From the cell containing the given text, extract its center point as [x, y] coordinate. 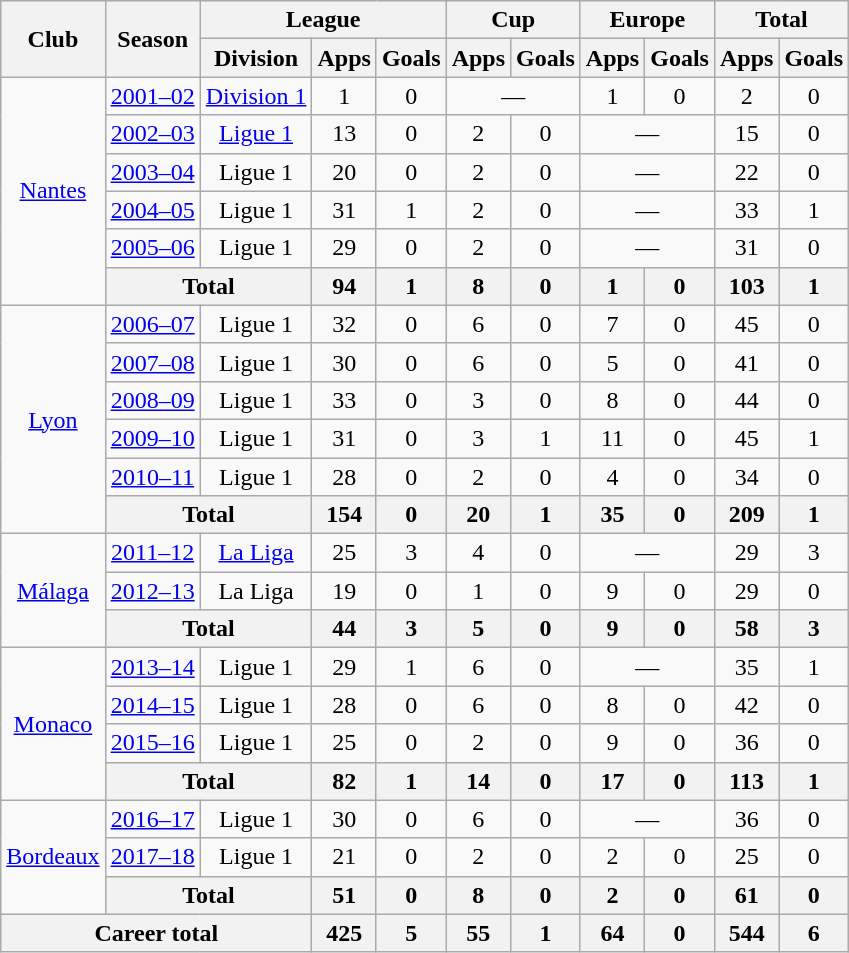
2012–13 [152, 591]
103 [746, 286]
2005–06 [152, 248]
Cup [513, 20]
Club [53, 39]
34 [746, 477]
Monaco [53, 724]
94 [344, 286]
Season [152, 39]
Career total [156, 933]
2001–02 [152, 96]
2007–08 [152, 362]
42 [746, 705]
2016–17 [152, 819]
17 [612, 781]
Nantes [53, 191]
2015–16 [152, 743]
41 [746, 362]
2011–12 [152, 553]
2008–09 [152, 400]
19 [344, 591]
League [323, 20]
2017–18 [152, 857]
2006–07 [152, 324]
544 [746, 933]
2002–03 [152, 134]
2003–04 [152, 172]
7 [612, 324]
154 [344, 515]
2004–05 [152, 210]
82 [344, 781]
Bordeaux [53, 857]
Division [256, 58]
2010–11 [152, 477]
Division 1 [256, 96]
61 [746, 895]
11 [612, 438]
22 [746, 172]
15 [746, 134]
51 [344, 895]
21 [344, 857]
2014–15 [152, 705]
32 [344, 324]
113 [746, 781]
58 [746, 629]
209 [746, 515]
55 [478, 933]
Lyon [53, 419]
Málaga [53, 591]
14 [478, 781]
13 [344, 134]
64 [612, 933]
Europe [647, 20]
425 [344, 933]
2009–10 [152, 438]
2013–14 [152, 667]
